From the cell containing the given text, extract its center point as (x, y) coordinate. 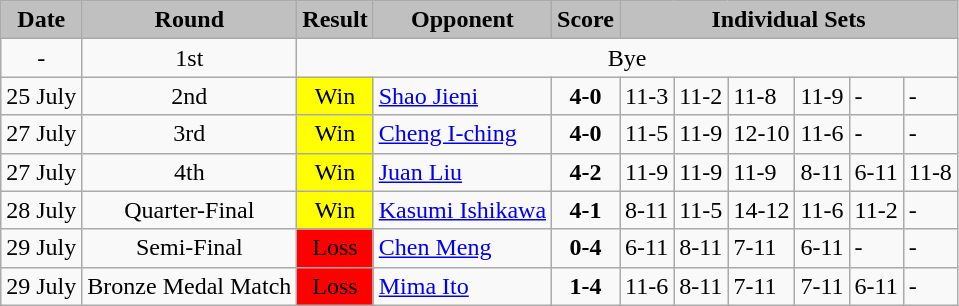
14-12 (762, 210)
1st (190, 58)
12-10 (762, 134)
2nd (190, 96)
4th (190, 172)
Score (586, 20)
Opponent (462, 20)
4-2 (586, 172)
Cheng I-ching (462, 134)
28 July (42, 210)
Shao Jieni (462, 96)
Juan Liu (462, 172)
11-3 (647, 96)
Date (42, 20)
4-1 (586, 210)
Semi-Final (190, 248)
Bye (628, 58)
0-4 (586, 248)
Bronze Medal Match (190, 286)
3rd (190, 134)
Mima Ito (462, 286)
Round (190, 20)
Kasumi Ishikawa (462, 210)
Quarter-Final (190, 210)
1-4 (586, 286)
Chen Meng (462, 248)
Individual Sets (789, 20)
Result (335, 20)
25 July (42, 96)
